Determine the (X, Y) coordinate at the center of the cell enclosing the given text.  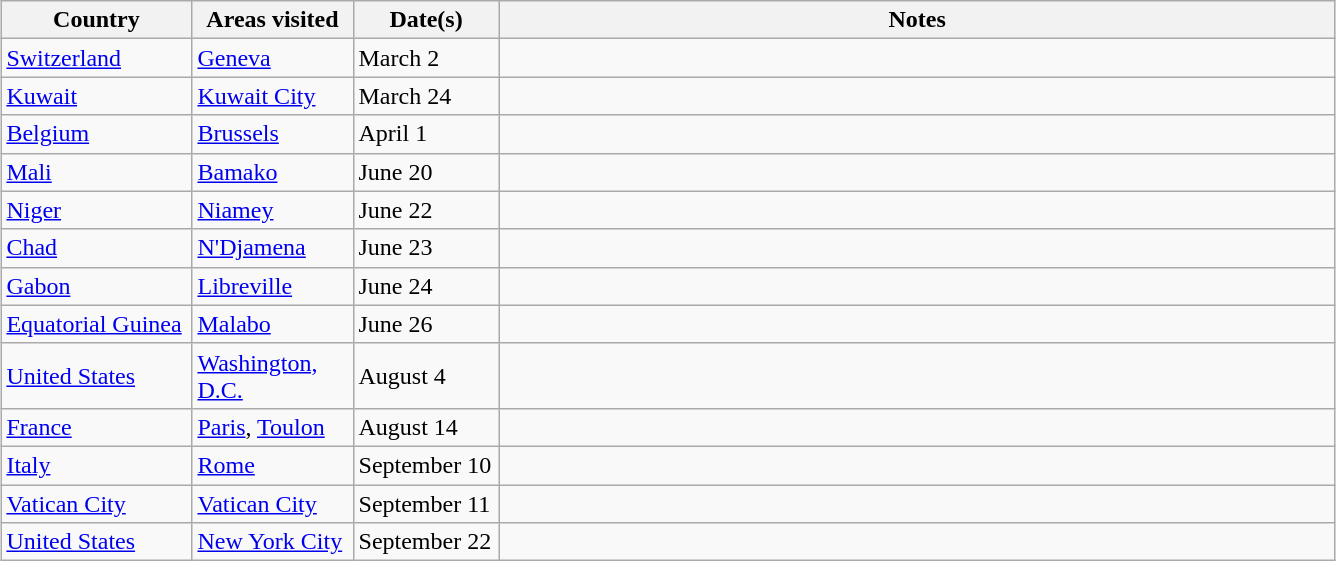
August 14 (426, 427)
Libreville (272, 286)
Kuwait (96, 96)
Mali (96, 172)
Chad (96, 248)
Washington, D.C. (272, 376)
June 23 (426, 248)
Rome (272, 465)
Date(s) (426, 20)
Kuwait City (272, 96)
June 24 (426, 286)
Belgium (96, 134)
Areas visited (272, 20)
N'Djamena (272, 248)
August 4 (426, 376)
Brussels (272, 134)
France (96, 427)
Equatorial Guinea (96, 324)
New York City (272, 542)
March 24 (426, 96)
September 22 (426, 542)
Niamey (272, 210)
March 2 (426, 58)
Italy (96, 465)
Geneva (272, 58)
June 26 (426, 324)
Bamako (272, 172)
September 10 (426, 465)
Malabo (272, 324)
Gabon (96, 286)
Niger (96, 210)
Country (96, 20)
Notes (917, 20)
September 11 (426, 503)
Paris, Toulon (272, 427)
April 1 (426, 134)
June 22 (426, 210)
Switzerland (96, 58)
June 20 (426, 172)
